From the cell containing the given text, extract its center point as (X, Y) coordinate. 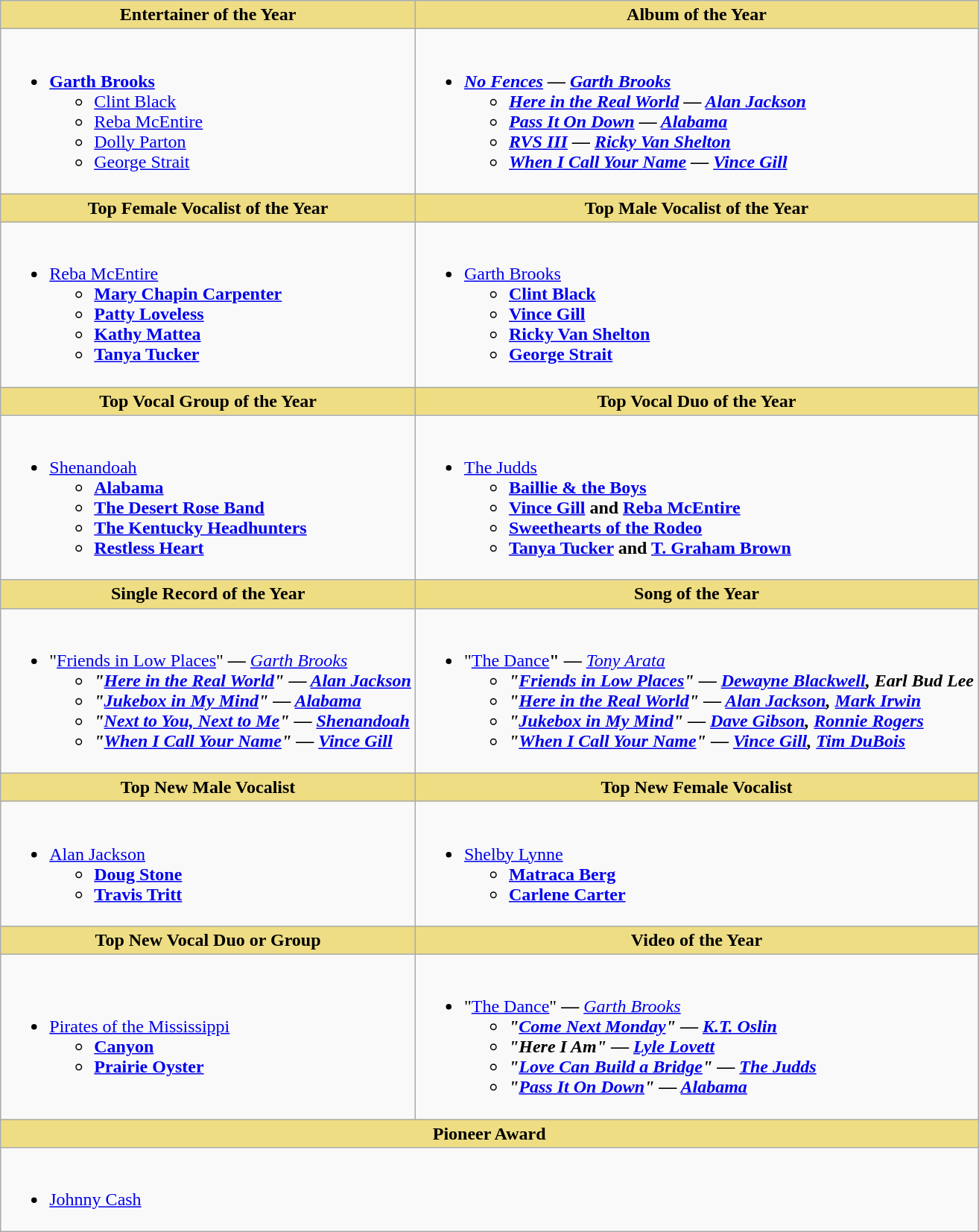
Garth BrooksClint BlackVince GillRicky Van SheltonGeorge Strait (696, 304)
Shelby LynneMatraca BergCarlene Carter (696, 863)
Single Record of the Year (209, 594)
Pioneer Award (489, 1134)
Alan JacksonDoug StoneTravis Tritt (209, 863)
ShenandoahAlabamaThe Desert Rose BandThe Kentucky HeadhuntersRestless Heart (209, 498)
"The Dance" — Garth Brooks"Come Next Monday" — K.T. Oslin"Here I Am" — Lyle Lovett"Love Can Build a Bridge" — The Judds"Pass It On Down" — Alabama (696, 1036)
No Fences — Garth BrooksHere in the Real World — Alan JacksonPass It On Down — AlabamaRVS III — Ricky Van SheltonWhen I Call Your Name — Vince Gill (696, 112)
Top New Male Vocalist (209, 787)
Pirates of the MississippiCanyonPrairie Oyster (209, 1036)
Song of the Year (696, 594)
Reba McEntireMary Chapin CarpenterPatty LovelessKathy MatteaTanya Tucker (209, 304)
Johnny Cash (489, 1190)
Entertainer of the Year (209, 15)
Top Female Vocalist of the Year (209, 208)
Top Male Vocalist of the Year (696, 208)
Top Vocal Group of the Year (209, 401)
Album of the Year (696, 15)
Top New Vocal Duo or Group (209, 940)
Video of the Year (696, 940)
Garth BrooksClint BlackReba McEntireDolly PartonGeorge Strait (209, 112)
The JuddsBaillie & the BoysVince Gill and Reba McEntireSweethearts of the RodeoTanya Tucker and T. Graham Brown (696, 498)
Top New Female Vocalist (696, 787)
Top Vocal Duo of the Year (696, 401)
